Locate the cell with the specified text and output its (X, Y) center coordinate. 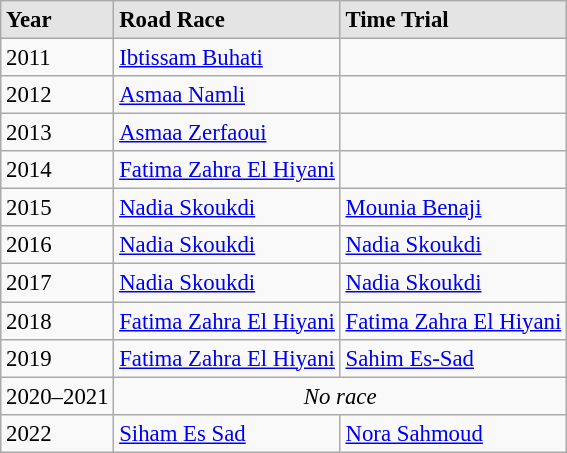
Siham Es Sad (227, 433)
Ibtissam Buhati (227, 58)
Sahim Es-Sad (453, 358)
Time Trial (453, 20)
2018 (58, 321)
Asmaa Zerfaoui (227, 133)
2017 (58, 283)
2015 (58, 208)
2022 (58, 433)
No race (340, 396)
Year (58, 20)
2013 (58, 133)
2019 (58, 358)
Road Race (227, 20)
2012 (58, 95)
2011 (58, 58)
2016 (58, 245)
Mounia Benaji (453, 208)
Asmaa Namli (227, 95)
Nora Sahmoud (453, 433)
2020–2021 (58, 396)
2014 (58, 170)
